Return the (X, Y) coordinate for the center point of the cell that contains the specified text.  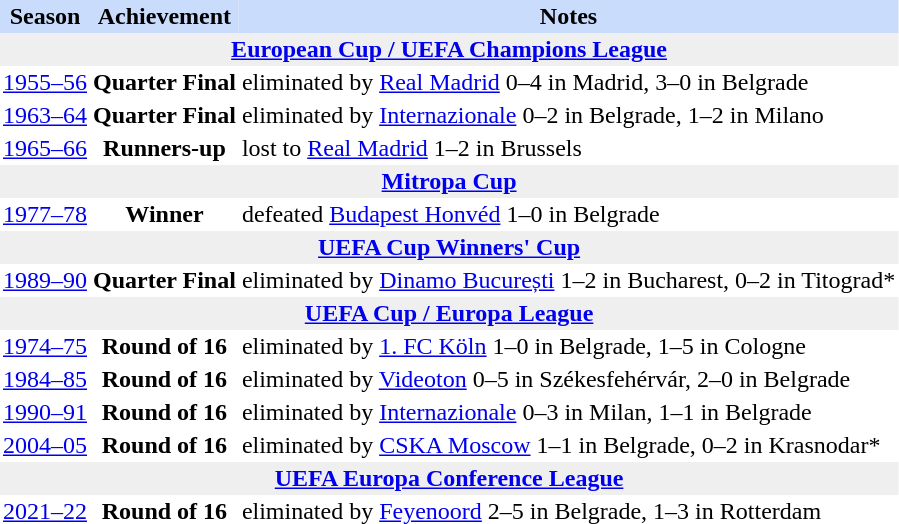
eliminated by Internazionale 0–3 in Milan, 1–1 in Belgrade (568, 412)
1955–56 (45, 82)
Runners-up (164, 148)
Achievement (164, 16)
eliminated by 1. FC Köln 1–0 in Belgrade, 1–5 in Cologne (568, 346)
1963–64 (45, 116)
1977–78 (45, 214)
1984–85 (45, 380)
UEFA Cup / Europa League (449, 314)
1990–91 (45, 412)
eliminated by Real Madrid 0–4 in Madrid, 3–0 in Belgrade (568, 82)
eliminated by Dinamo București 1–2 in Bucharest, 0–2 in Titograd* (568, 280)
UEFA Cup Winners' Cup (449, 248)
Notes (568, 16)
eliminated by Videoton 0–5 in Székesfehérvár, 2–0 in Belgrade (568, 380)
UEFA Europa Conference League (449, 478)
eliminated by CSKA Moscow 1–1 in Belgrade, 0–2 in Krasnodar* (568, 446)
eliminated by Internazionale 0–2 in Belgrade, 1–2 in Milano (568, 116)
1974–75 (45, 346)
Season (45, 16)
1989–90 (45, 280)
lost to Real Madrid 1–2 in Brussels (568, 148)
2004–05 (45, 446)
Mitropa Cup (449, 182)
defeated Budapest Honvéd 1–0 in Belgrade (568, 214)
European Cup / UEFA Champions League (449, 50)
Winner (164, 214)
1965–66 (45, 148)
